Locate the cell with the specified text and output its [x, y] center coordinate. 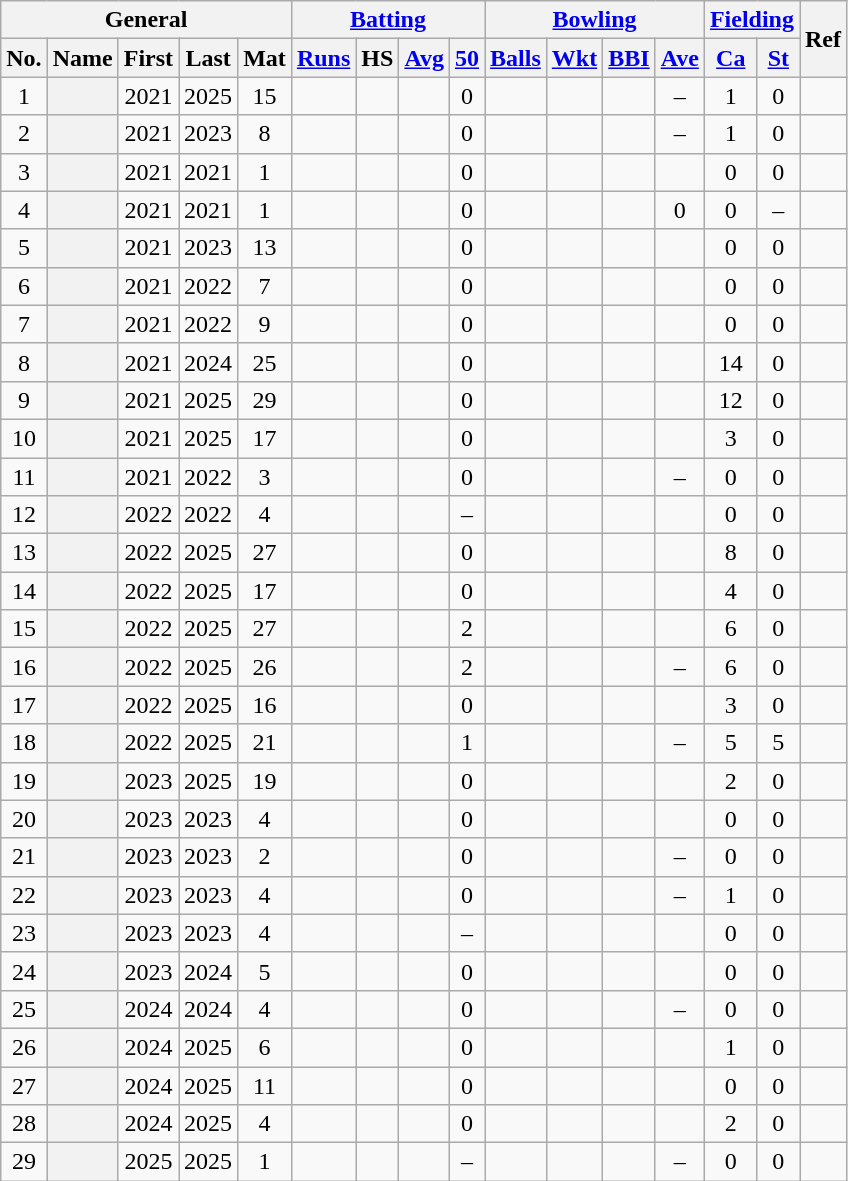
18 [24, 743]
St [778, 58]
No. [24, 58]
Batting [388, 20]
BBI [629, 58]
Runs [323, 58]
Wkt [574, 58]
Ca [730, 58]
23 [24, 933]
50 [466, 58]
HS [378, 58]
General [146, 20]
First [148, 58]
28 [24, 1124]
10 [24, 438]
Fielding [752, 20]
Mat [265, 58]
22 [24, 895]
Ref [824, 39]
Balls [516, 58]
Avg [424, 58]
24 [24, 971]
Last [208, 58]
Name [82, 58]
20 [24, 819]
Ave [680, 58]
Bowling [595, 20]
